Scan for the cell matching the given text and deliver its (X, Y) coordinate at center. 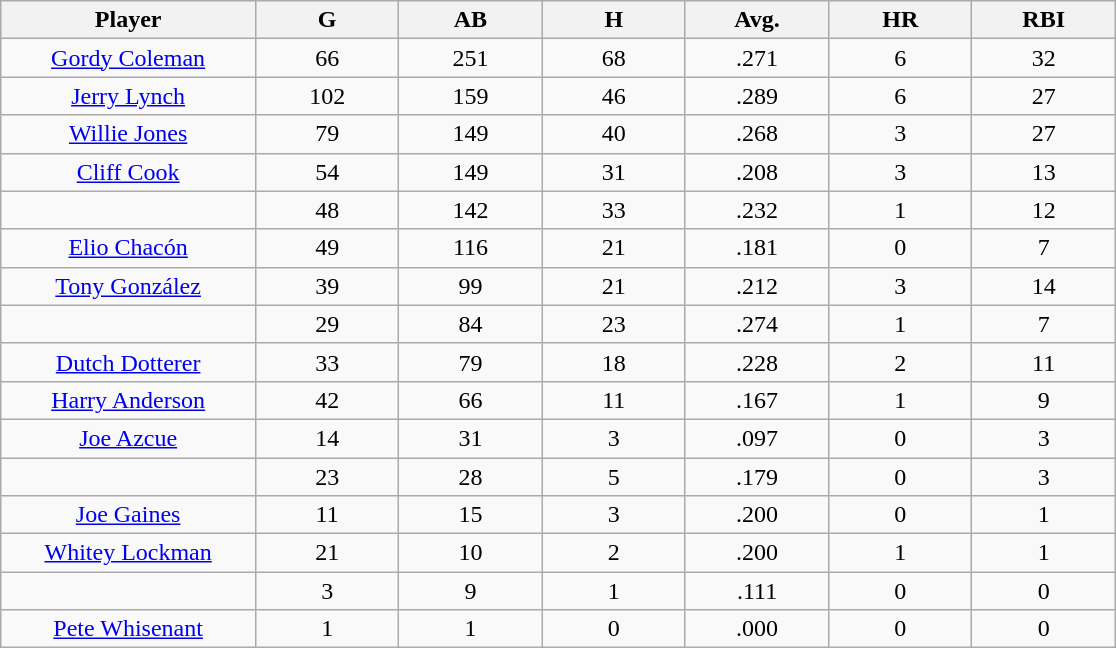
Dutch Dotterer (128, 362)
.167 (756, 400)
15 (470, 515)
RBI (1044, 20)
.268 (756, 134)
AB (470, 20)
Joe Gaines (128, 515)
Willie Jones (128, 134)
.181 (756, 248)
Harry Anderson (128, 400)
46 (614, 96)
.179 (756, 477)
Elio Chacón (128, 248)
.208 (756, 172)
H (614, 20)
.111 (756, 591)
10 (470, 553)
116 (470, 248)
40 (614, 134)
251 (470, 58)
5 (614, 477)
42 (326, 400)
.232 (756, 210)
.289 (756, 96)
28 (470, 477)
Avg. (756, 20)
102 (326, 96)
Player (128, 20)
.097 (756, 438)
Jerry Lynch (128, 96)
G (326, 20)
Whitey Lockman (128, 553)
68 (614, 58)
.212 (756, 286)
Pete Whisenant (128, 629)
54 (326, 172)
142 (470, 210)
Tony González (128, 286)
Joe Azcue (128, 438)
99 (470, 286)
.274 (756, 324)
.228 (756, 362)
32 (1044, 58)
39 (326, 286)
18 (614, 362)
29 (326, 324)
159 (470, 96)
48 (326, 210)
Cliff Cook (128, 172)
49 (326, 248)
HR (900, 20)
84 (470, 324)
Gordy Coleman (128, 58)
12 (1044, 210)
13 (1044, 172)
.271 (756, 58)
.000 (756, 629)
